Pinpoint the cell where the given text exists, returning its [X, Y] midpoint coordinate. 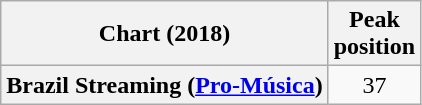
Peak position [374, 34]
Chart (2018) [164, 34]
Brazil Streaming (Pro-Música) [164, 85]
37 [374, 85]
